Capture the cell that displays the provided text and extract its [X, Y] central coordinate. 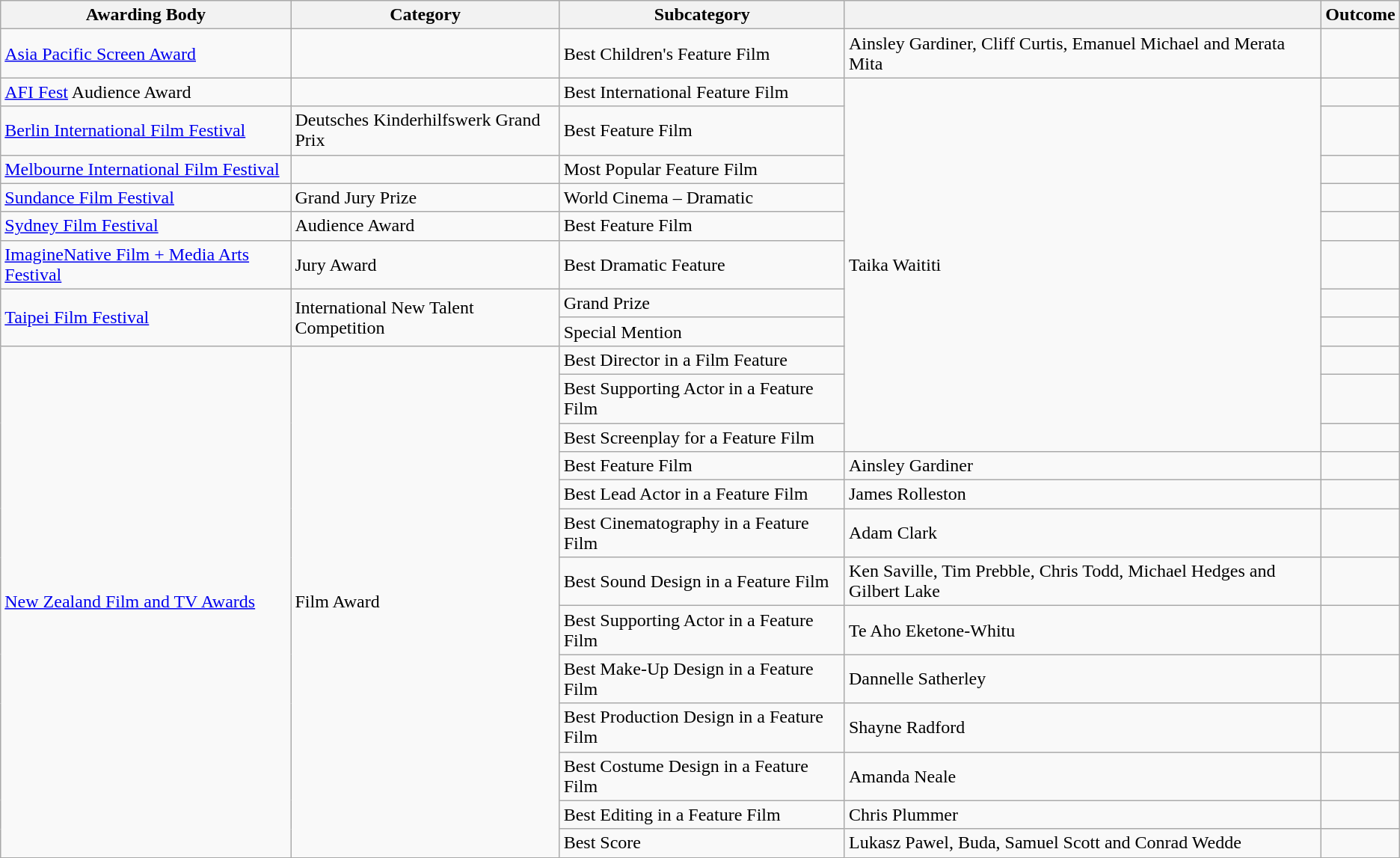
World Cinema – Dramatic [701, 197]
Best Cinematography in a Feature Film [701, 533]
Best International Feature Film [701, 92]
Adam Clark [1083, 533]
Film Award [425, 601]
New Zealand Film and TV Awards [146, 601]
Subcategory [701, 15]
Best Production Design in a Feature Film [701, 727]
Special Mention [701, 331]
Best Sound Design in a Feature Film [701, 582]
Best Screenplay for a Feature Film [701, 438]
Category [425, 15]
Grand Jury Prize [425, 197]
Lukasz Pawel, Buda, Samuel Scott and Conrad Wedde [1083, 843]
International New Talent Competition [425, 317]
Sydney Film Festival [146, 226]
Shayne Radford [1083, 727]
Best Make-Up Design in a Feature Film [701, 679]
Taika Waititi [1083, 265]
Best Lead Actor in a Feature Film [701, 494]
Ainsley Gardiner, Cliff Curtis, Emanuel Michael and Merata Mita [1083, 54]
Amanda Neale [1083, 776]
Best Children's Feature Film [701, 54]
Taipei Film Festival [146, 317]
Ken Saville, Tim Prebble, Chris Todd, Michael Hedges and Gilbert Lake [1083, 582]
Chris Plummer [1083, 815]
AFI Fest Audience Award [146, 92]
Deutsches Kinderhilfswerk Grand Prix [425, 130]
Most Popular Feature Film [701, 169]
Outcome [1360, 15]
Grand Prize [701, 303]
Te Aho Eketone-Whitu [1083, 630]
Awarding Body [146, 15]
ImagineNative Film + Media Arts Festival [146, 265]
Best Editing in a Feature Film [701, 815]
James Rolleston [1083, 494]
Melbourne International Film Festival [146, 169]
Berlin International Film Festival [146, 130]
Asia Pacific Screen Award [146, 54]
Audience Award [425, 226]
Best Director in a Film Feature [701, 360]
Ainsley Gardiner [1083, 466]
Sundance Film Festival [146, 197]
Best Dramatic Feature [701, 265]
Best Score [701, 843]
Best Costume Design in a Feature Film [701, 776]
Jury Award [425, 265]
Dannelle Satherley [1083, 679]
